Return (X, Y) of the center of cell containing provided text 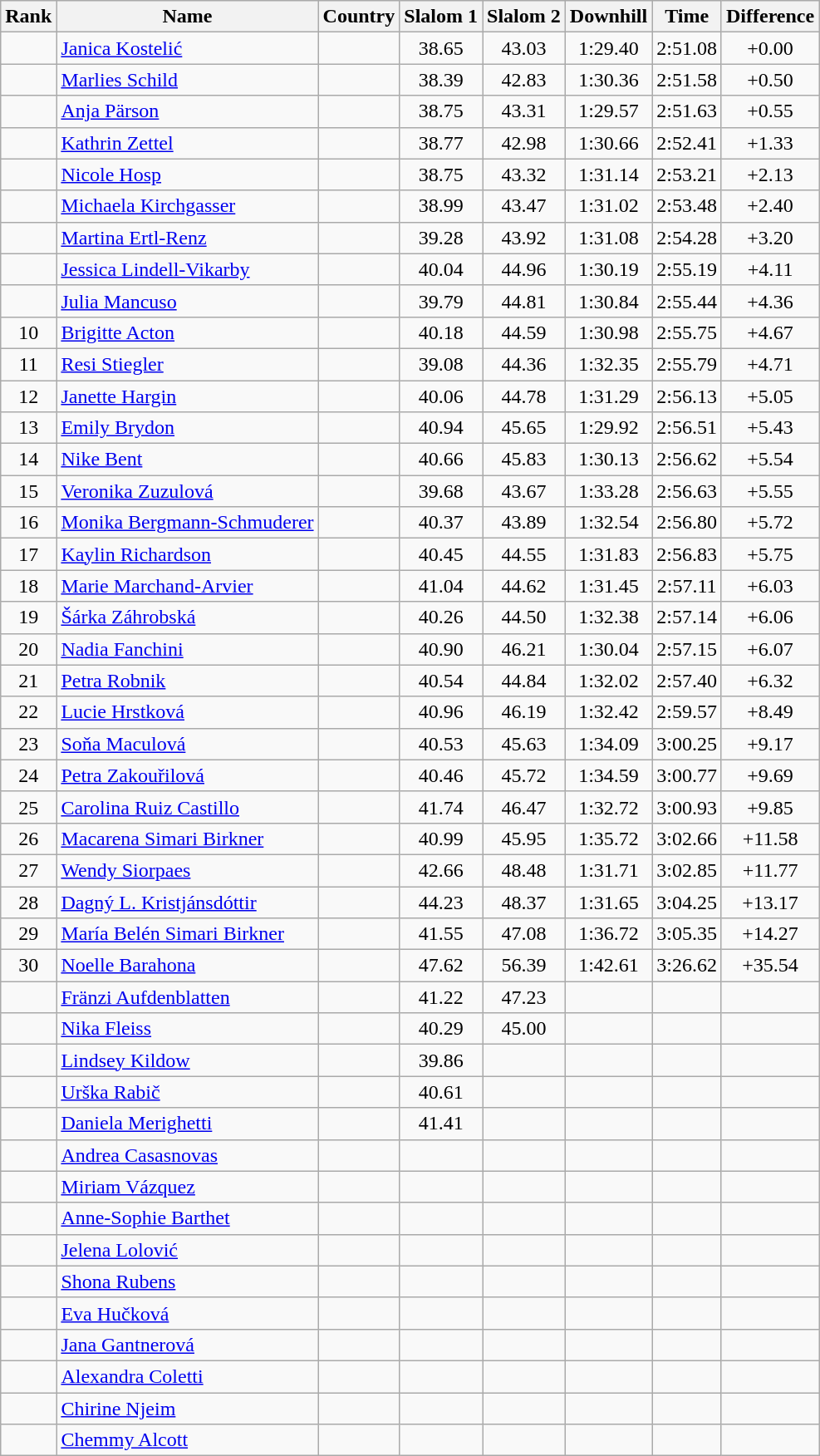
+5.54 (769, 460)
46.19 (524, 712)
41.74 (441, 807)
Macarena Simari Birkner (188, 839)
1:30.66 (608, 143)
1:31.08 (608, 238)
46.21 (524, 649)
40.90 (441, 649)
Petra Robnik (188, 681)
2:53.21 (687, 175)
43.92 (524, 238)
1:30.98 (608, 332)
+6.07 (769, 649)
1:42.61 (608, 966)
María Belén Simari Birkner (188, 934)
39.86 (441, 1060)
Soňa Maculová (188, 744)
Šárka Záhrobská (188, 617)
+35.54 (769, 966)
1:32.38 (608, 617)
47.23 (524, 997)
44.81 (524, 301)
+5.55 (769, 491)
46.47 (524, 807)
42.83 (524, 80)
38.99 (441, 206)
+5.43 (769, 428)
40.99 (441, 839)
42.66 (441, 870)
Wendy Siorpaes (188, 870)
Marlies Schild (188, 80)
10 (28, 332)
+4.36 (769, 301)
1:36.72 (608, 934)
+4.11 (769, 269)
2:57.40 (687, 681)
40.54 (441, 681)
43.67 (524, 491)
Slalom 2 (524, 17)
27 (28, 870)
1:32.02 (608, 681)
Martina Ertl-Renz (188, 238)
Emily Brydon (188, 428)
38.77 (441, 143)
40.26 (441, 617)
1:31.02 (608, 206)
Daniela Merighetti (188, 1124)
Petra Zakouřilová (188, 775)
3:02.66 (687, 839)
40.46 (441, 775)
+4.71 (769, 364)
40.94 (441, 428)
45.83 (524, 460)
Jelena Lolović (188, 1250)
25 (28, 807)
44.36 (524, 364)
40.04 (441, 269)
11 (28, 364)
44.78 (524, 396)
40.45 (441, 554)
Marie Marchand-Arvier (188, 586)
1:32.35 (608, 364)
Nike Bent (188, 460)
2:54.28 (687, 238)
Slalom 1 (441, 17)
+2.13 (769, 175)
+5.75 (769, 554)
2:55.19 (687, 269)
Lindsey Kildow (188, 1060)
Andrea Casasnovas (188, 1155)
+0.50 (769, 80)
+9.85 (769, 807)
2:56.13 (687, 396)
Kaylin Richardson (188, 554)
2:57.15 (687, 649)
45.72 (524, 775)
Resi Stiegler (188, 364)
12 (28, 396)
2:56.62 (687, 460)
Country (359, 17)
19 (28, 617)
1:33.28 (608, 491)
Anne-Sophie Barthet (188, 1218)
1:30.04 (608, 649)
44.50 (524, 617)
43.89 (524, 523)
Rank (28, 17)
28 (28, 902)
14 (28, 460)
2:52.41 (687, 143)
1:32.54 (608, 523)
38.65 (441, 48)
1:31.29 (608, 396)
1:35.72 (608, 839)
3:26.62 (687, 966)
47.62 (441, 966)
1:34.59 (608, 775)
Difference (769, 17)
Carolina Ruiz Castillo (188, 807)
3:00.93 (687, 807)
26 (28, 839)
1:31.45 (608, 586)
38.39 (441, 80)
Downhill (608, 17)
2:55.75 (687, 332)
44.84 (524, 681)
Time (687, 17)
+5.05 (769, 396)
40.61 (441, 1092)
56.39 (524, 966)
15 (28, 491)
Dagný L. Kristjánsdóttir (188, 902)
48.37 (524, 902)
44.23 (441, 902)
30 (28, 966)
Janica Kostelić (188, 48)
+6.03 (769, 586)
+2.40 (769, 206)
2:56.80 (687, 523)
Nicole Hosp (188, 175)
+9.69 (769, 775)
Nadia Fanchini (188, 649)
Miriam Vázquez (188, 1187)
+0.00 (769, 48)
Alexandra Coletti (188, 1376)
Eva Hučková (188, 1313)
Shona Rubens (188, 1281)
+3.20 (769, 238)
Jana Gantnerová (188, 1345)
+0.55 (769, 111)
3:02.85 (687, 870)
41.55 (441, 934)
+8.49 (769, 712)
Julia Mancuso (188, 301)
41.04 (441, 586)
1:30.84 (608, 301)
44.96 (524, 269)
Chemmy Alcott (188, 1440)
20 (28, 649)
45.00 (524, 1029)
40.18 (441, 332)
3:00.77 (687, 775)
45.95 (524, 839)
+11.58 (769, 839)
21 (28, 681)
+4.67 (769, 332)
44.59 (524, 332)
2:51.58 (687, 80)
40.29 (441, 1029)
1:29.92 (608, 428)
3:05.35 (687, 934)
3:00.25 (687, 744)
Chirine Njeim (188, 1409)
17 (28, 554)
45.65 (524, 428)
44.62 (524, 586)
Lucie Hrstková (188, 712)
1:30.13 (608, 460)
1:31.65 (608, 902)
+11.77 (769, 870)
1:31.14 (608, 175)
40.66 (441, 460)
2:55.44 (687, 301)
Monika Bergmann-Schmuderer (188, 523)
1:31.83 (608, 554)
16 (28, 523)
48.48 (524, 870)
2:55.79 (687, 364)
24 (28, 775)
44.55 (524, 554)
1:30.19 (608, 269)
Janette Hargin (188, 396)
42.98 (524, 143)
39.79 (441, 301)
Fränzi Aufdenblatten (188, 997)
40.37 (441, 523)
1:29.40 (608, 48)
Michaela Kirchgasser (188, 206)
2:51.08 (687, 48)
Nika Fleiss (188, 1029)
2:57.11 (687, 586)
1:31.71 (608, 870)
43.31 (524, 111)
45.63 (524, 744)
41.41 (441, 1124)
Kathrin Zettel (188, 143)
43.32 (524, 175)
2:51.63 (687, 111)
29 (28, 934)
1:32.42 (608, 712)
2:56.63 (687, 491)
1:30.36 (608, 80)
Jessica Lindell-Vikarby (188, 269)
+14.27 (769, 934)
40.06 (441, 396)
2:56.83 (687, 554)
+1.33 (769, 143)
2:57.14 (687, 617)
2:56.51 (687, 428)
40.53 (441, 744)
1:29.57 (608, 111)
40.96 (441, 712)
41.22 (441, 997)
43.47 (524, 206)
Brigitte Acton (188, 332)
39.68 (441, 491)
1:32.72 (608, 807)
+6.32 (769, 681)
Veronika Zuzulová (188, 491)
+5.72 (769, 523)
3:04.25 (687, 902)
23 (28, 744)
39.08 (441, 364)
Anja Pärson (188, 111)
43.03 (524, 48)
18 (28, 586)
22 (28, 712)
Name (188, 17)
Urška Rabič (188, 1092)
39.28 (441, 238)
Noelle Barahona (188, 966)
+13.17 (769, 902)
1:34.09 (608, 744)
+9.17 (769, 744)
2:53.48 (687, 206)
2:59.57 (687, 712)
+6.06 (769, 617)
13 (28, 428)
47.08 (524, 934)
